Pinpoint the cell where the given text exists, returning its (X, Y) midpoint coordinate. 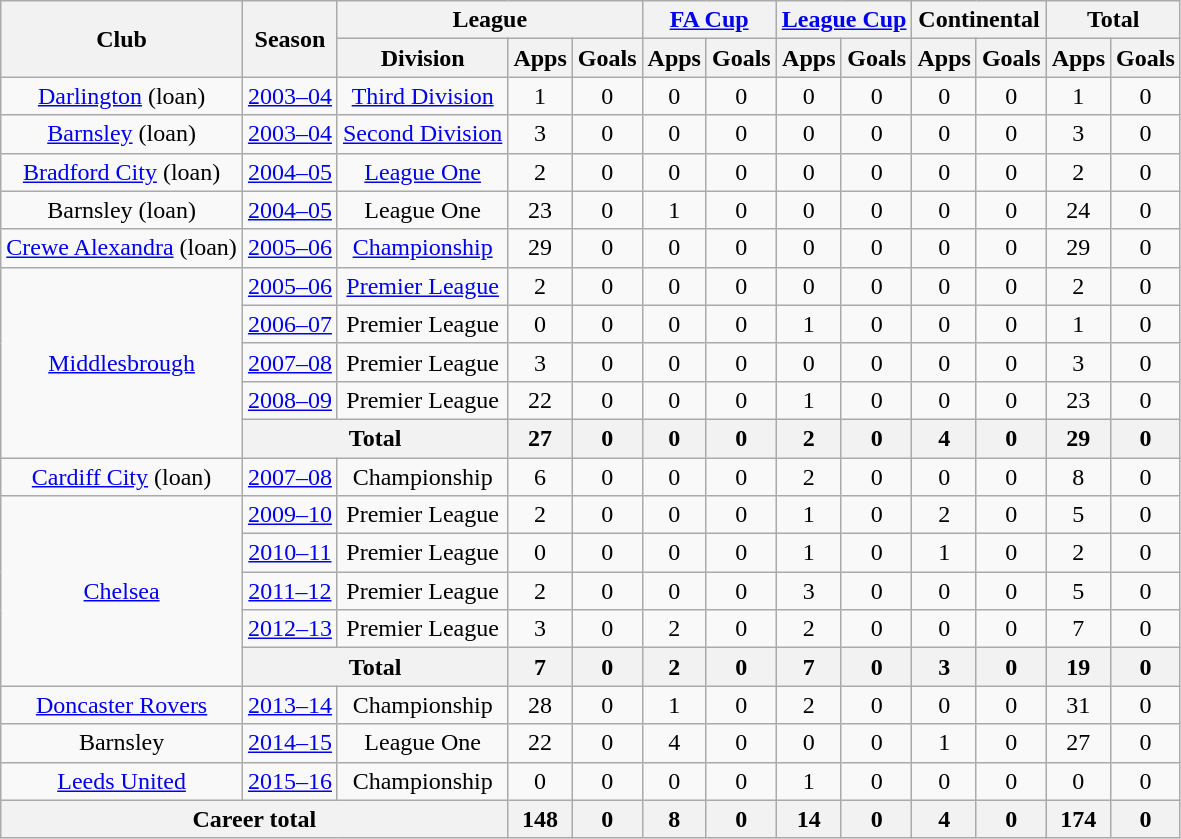
Season (290, 39)
FA Cup (709, 20)
2008–09 (290, 400)
2015–16 (290, 781)
Barnsley (122, 743)
Middlesbrough (122, 362)
31 (1078, 705)
Continental (979, 20)
Darlington (loan) (122, 96)
Cardiff City (loan) (122, 477)
Crewe Alexandra (loan) (122, 248)
Chelsea (122, 591)
148 (540, 819)
Third Division (422, 96)
Division (422, 58)
League Cup (844, 20)
Career total (254, 819)
174 (1078, 819)
2011–12 (290, 591)
2006–07 (290, 324)
14 (808, 819)
28 (540, 705)
Leeds United (122, 781)
2009–10 (290, 515)
2014–15 (290, 743)
2012–13 (290, 629)
Club (122, 39)
2010–11 (290, 553)
League (490, 20)
24 (1078, 210)
6 (540, 477)
2013–14 (290, 705)
19 (1078, 667)
Second Division (422, 134)
Bradford City (loan) (122, 172)
Doncaster Rovers (122, 705)
